Extract the (X, Y) coordinate from the center of the cell holding the provided text.  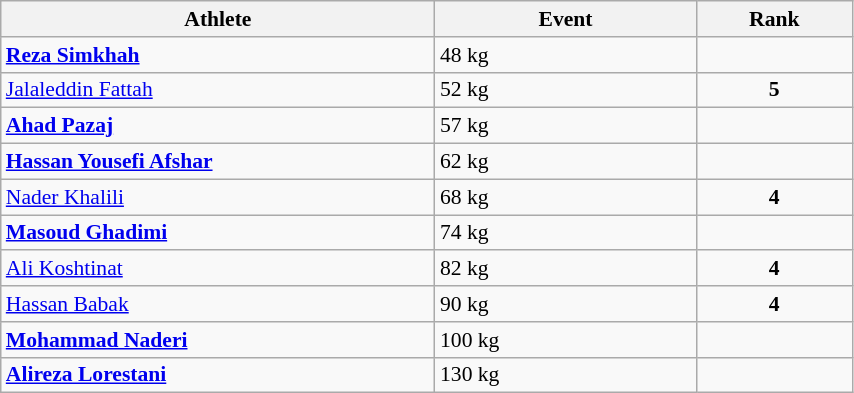
130 kg (566, 375)
Nader Khalili (218, 197)
Masoud Ghadimi (218, 233)
Ali Koshtinat (218, 269)
Event (566, 19)
52 kg (566, 90)
5 (774, 90)
Athlete (218, 19)
48 kg (566, 55)
74 kg (566, 233)
Reza Simkhah (218, 55)
82 kg (566, 269)
Rank (774, 19)
Hassan Babak (218, 304)
100 kg (566, 340)
Hassan Yousefi Afshar (218, 162)
57 kg (566, 126)
Ahad Pazaj (218, 126)
62 kg (566, 162)
Alireza Lorestani (218, 375)
Jalaleddin Fattah (218, 90)
68 kg (566, 197)
Mohammad Naderi (218, 340)
90 kg (566, 304)
